Determine the [X, Y] coordinate at the center of the cell enclosing the given text.  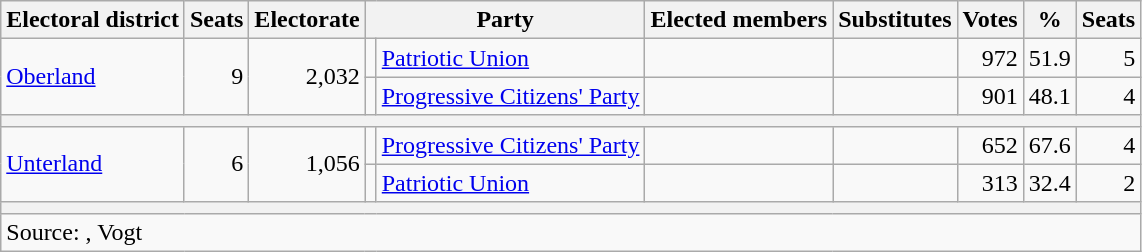
Electoral district [93, 20]
51.9 [1050, 58]
32.4 [1050, 183]
972 [990, 58]
Substitutes [895, 20]
652 [990, 145]
5 [1108, 58]
Source: , Vogt [571, 232]
48.1 [1050, 96]
Oberland [93, 77]
Party [505, 20]
Unterland [93, 164]
9 [216, 77]
2,032 [307, 77]
Votes [990, 20]
67.6 [1050, 145]
313 [990, 183]
Elected members [739, 20]
901 [990, 96]
1,056 [307, 164]
% [1050, 20]
6 [216, 164]
Electorate [307, 20]
2 [1108, 183]
